Identify which cell holds the provided text, then report its [x, y] central coordinate. 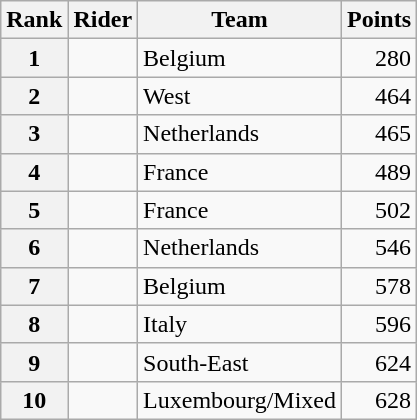
5 [34, 210]
7 [34, 286]
4 [34, 172]
6 [34, 248]
Team [240, 20]
South-East [240, 362]
West [240, 96]
Luxembourg/Mixed [240, 400]
280 [380, 58]
578 [380, 286]
2 [34, 96]
Points [380, 20]
Rider [103, 20]
628 [380, 400]
10 [34, 400]
9 [34, 362]
Rank [34, 20]
464 [380, 96]
624 [380, 362]
546 [380, 248]
3 [34, 134]
596 [380, 324]
Italy [240, 324]
1 [34, 58]
489 [380, 172]
8 [34, 324]
465 [380, 134]
502 [380, 210]
